Find where the given text appears and provide that cell's center as (X, Y) coordinate. 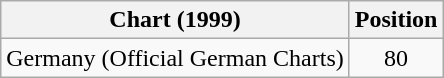
Position (396, 20)
Germany (Official German Charts) (175, 58)
Chart (1999) (175, 20)
80 (396, 58)
